Return (X, Y) of the center of cell containing provided text 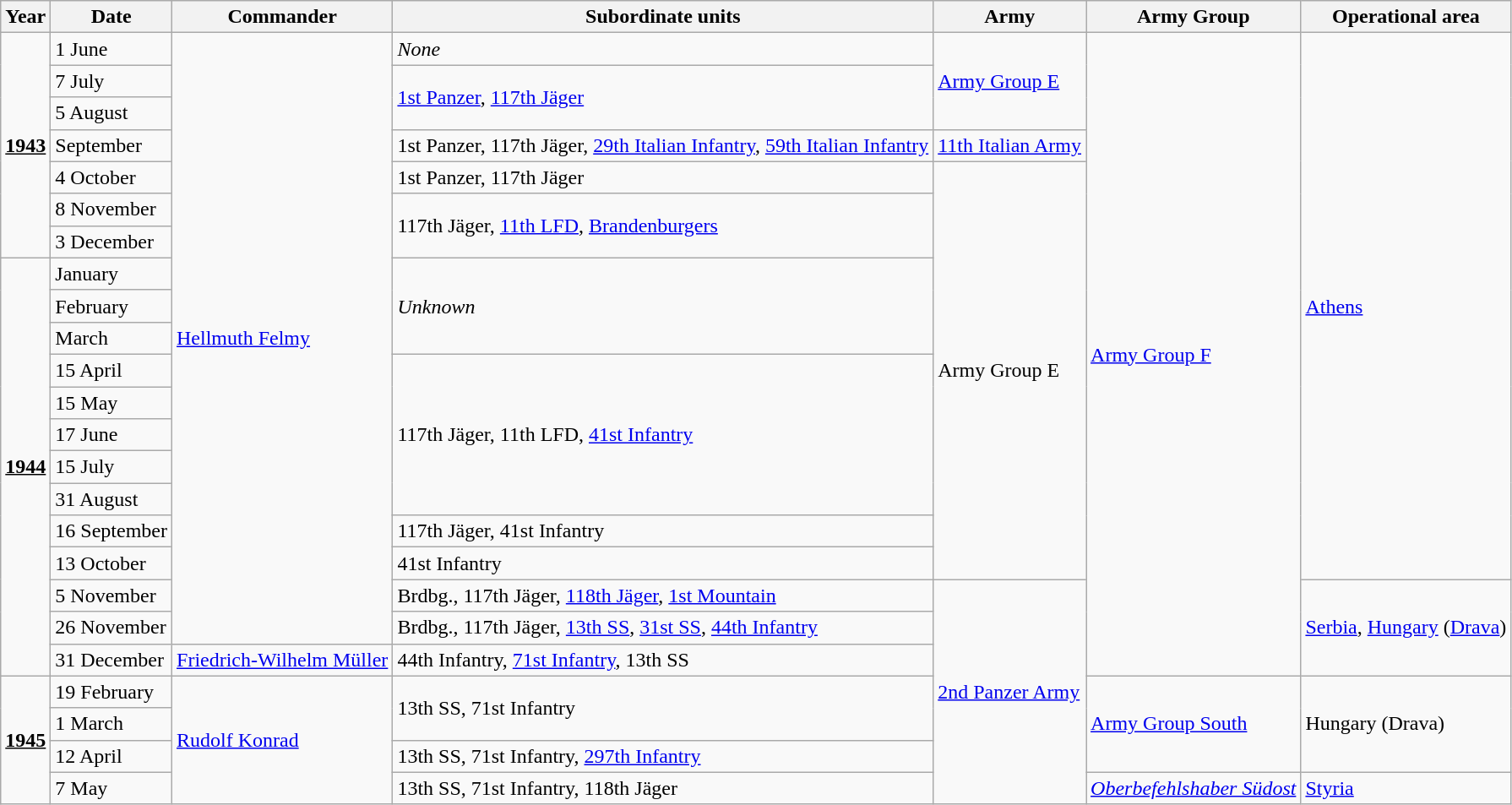
26 November (111, 628)
Friedrich-Wilhelm Müller (282, 660)
Army (1010, 17)
31 August (111, 499)
Operational area (1406, 17)
15 July (111, 467)
4 October (111, 177)
5 August (111, 113)
117th Jäger, 11th LFD, Brandenburgers (663, 226)
January (111, 274)
1 June (111, 49)
11th Italian Army (1010, 145)
September (111, 145)
13 October (111, 563)
Athens (1406, 306)
Army Group (1194, 17)
Styria (1406, 788)
1st Panzer, 117th Jäger, 29th Italian Infantry, 59th Italian Infantry (663, 145)
Unknown (663, 306)
5 November (111, 596)
31 December (111, 660)
1 March (111, 724)
Brdbg., 117th Jäger, 13th SS, 31st SS, 44th Infantry (663, 628)
March (111, 338)
Date (111, 17)
3 December (111, 242)
Army Group F (1194, 355)
2nd Panzer Army (1010, 692)
None (663, 49)
8 November (111, 209)
16 September (111, 531)
44th Infantry, 71st Infantry, 13th SS (663, 660)
Hellmuth Felmy (282, 338)
1943 (25, 145)
117th Jäger, 41st Infantry (663, 531)
Rudolf Konrad (282, 740)
15 May (111, 403)
Serbia, Hungary (Drava) (1406, 628)
Subordinate units (663, 17)
17 June (111, 435)
19 February (111, 692)
7 July (111, 81)
Year (25, 17)
Oberbefehlshaber Südost (1194, 788)
1945 (25, 740)
13th SS, 71st Infantry, 297th Infantry (663, 756)
Hungary (Drava) (1406, 724)
Brdbg., 117th Jäger, 118th Jäger, 1st Mountain (663, 596)
7 May (111, 788)
117th Jäger, 11th LFD, 41st Infantry (663, 434)
12 April (111, 756)
Commander (282, 17)
13th SS, 71st Infantry (663, 708)
15 April (111, 370)
13th SS, 71st Infantry, 118th Jäger (663, 788)
1944 (25, 466)
Army Group South (1194, 724)
February (111, 306)
41st Infantry (663, 563)
